Scan for the cell matching the given text and deliver its [x, y] coordinate at center. 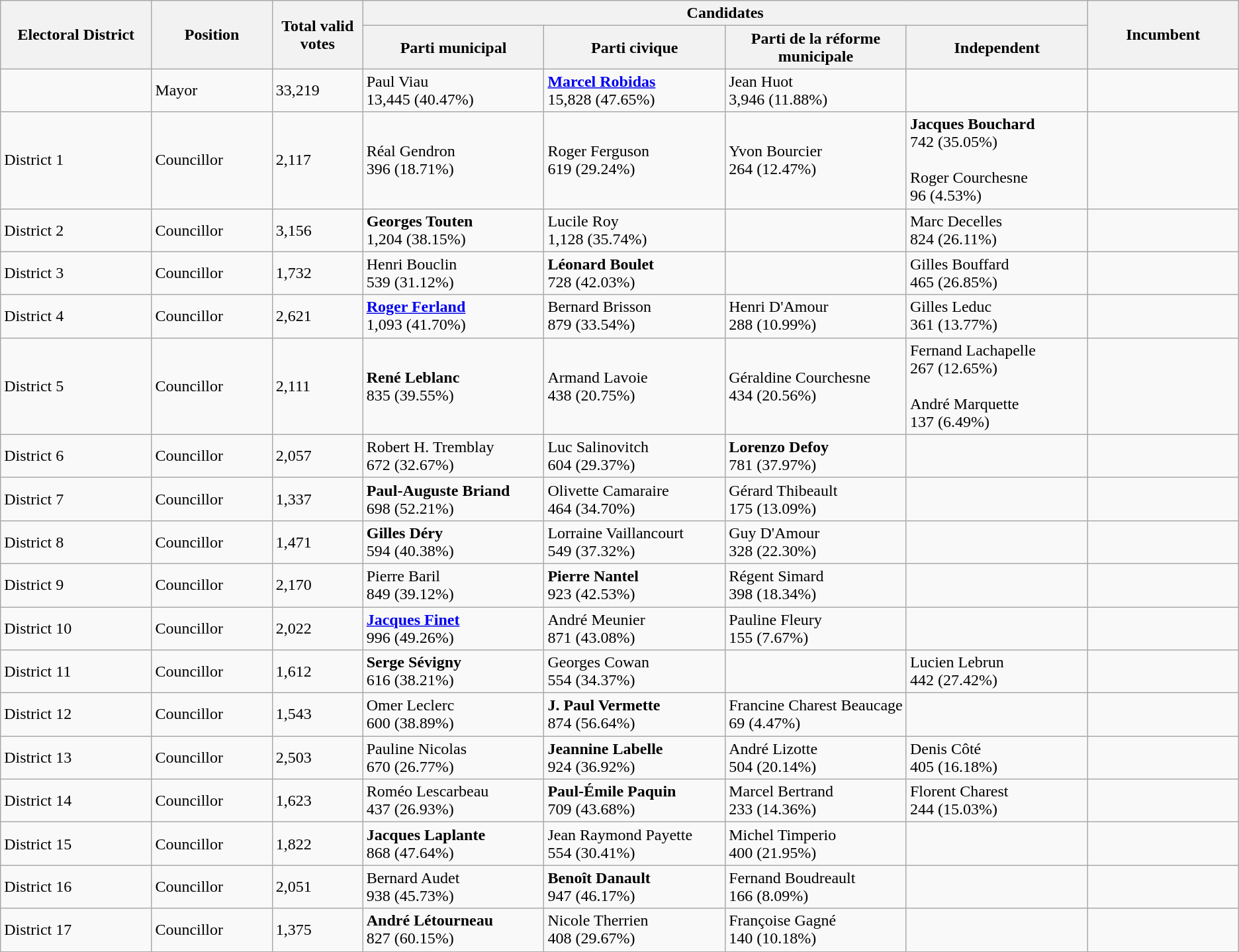
Lucile Roy1,128 (35.74%) [635, 230]
Georges Cowan554 (34.37%) [635, 671]
Bernard Audet938 (45.73%) [453, 887]
Robert H. Tremblay672 (32.67%) [453, 455]
Gérard Thibeault175 (13.09%) [816, 499]
2,022 [318, 628]
Position [212, 34]
Total valid votes [318, 34]
Parti de la réforme municipale [816, 48]
District 15 [76, 843]
Lorenzo Defoy781 (37.97%) [816, 455]
District 2 [76, 230]
Paul Viau13,445 (40.47%) [453, 90]
André Létourneau827 (60.15%) [453, 929]
2,621 [318, 316]
District 4 [76, 316]
Marcel Robidas15,828 (47.65%) [635, 90]
Françoise Gagné140 (10.18%) [816, 929]
District 5 [76, 386]
2,117 [318, 160]
Régent Simard398 (18.34%) [816, 585]
1,375 [318, 929]
Francine Charest Beaucage69 (4.47%) [816, 715]
Paul-Émile Paquin709 (43.68%) [635, 801]
District 9 [76, 585]
Roger Ferland1,093 (41.70%) [453, 316]
District 3 [76, 273]
Henri Bouclin539 (31.12%) [453, 273]
André Meunier871 (43.08%) [635, 628]
1,543 [318, 715]
Fernand Boudreault166 (8.09%) [816, 887]
District 6 [76, 455]
Léonard Boulet728 (42.03%) [635, 273]
Mayor [212, 90]
2,170 [318, 585]
District 1 [76, 160]
Gilles Bouffard465 (26.85%) [997, 273]
Benoît Danault947 (46.17%) [635, 887]
Géraldine Courchesne434 (20.56%) [816, 386]
Denis Côté405 (16.18%) [997, 757]
District 16 [76, 887]
Jacques Bouchard742 (35.05%)Roger Courchesne96 (4.53%) [997, 160]
33,219 [318, 90]
Nicole Therrien408 (29.67%) [635, 929]
District 8 [76, 542]
2,051 [318, 887]
District 11 [76, 671]
Florent Charest244 (15.03%) [997, 801]
Réal Gendron396 (18.71%) [453, 160]
Bernard Brisson879 (33.54%) [635, 316]
1,612 [318, 671]
Olivette Camaraire464 (34.70%) [635, 499]
3,156 [318, 230]
2,503 [318, 757]
Michel Timperio400 (21.95%) [816, 843]
District 10 [76, 628]
Omer Leclerc600 (38.89%) [453, 715]
Jacques Finet996 (49.26%) [453, 628]
Parti municipal [453, 48]
2,057 [318, 455]
Yvon Bourcier264 (12.47%) [816, 160]
Jean Huot3,946 (11.88%) [816, 90]
Serge Sévigny616 (38.21%) [453, 671]
Roméo Lescarbeau437 (26.93%) [453, 801]
Henri D'Amour288 (10.99%) [816, 316]
District 17 [76, 929]
District 14 [76, 801]
Gilles Leduc361 (13.77%) [997, 316]
Roger Ferguson619 (29.24%) [635, 160]
René Leblanc835 (39.55%) [453, 386]
District 12 [76, 715]
District 13 [76, 757]
J. Paul Vermette874 (56.64%) [635, 715]
André Lizotte504 (20.14%) [816, 757]
Luc Salinovitch604 (29.37%) [635, 455]
Pierre Nantel923 (42.53%) [635, 585]
Gilles Déry594 (40.38%) [453, 542]
1,337 [318, 499]
Jeannine Labelle924 (36.92%) [635, 757]
Parti civique [635, 48]
Paul-Auguste Briand698 (52.21%) [453, 499]
Pauline Fleury155 (7.67%) [816, 628]
Lorraine Vaillancourt549 (37.32%) [635, 542]
Marc Decelles824 (26.11%) [997, 230]
Electoral District [76, 34]
Armand Lavoie438 (20.75%) [635, 386]
2,111 [318, 386]
Lucien Lebrun442 (27.42%) [997, 671]
Incumbent [1163, 34]
Pierre Baril849 (39.12%) [453, 585]
Guy D'Amour328 (22.30%) [816, 542]
1,471 [318, 542]
Candidates [725, 13]
1,623 [318, 801]
District 7 [76, 499]
Jacques Laplante868 (47.64%) [453, 843]
Pauline Nicolas670 (26.77%) [453, 757]
Jean Raymond Payette554 (30.41%) [635, 843]
1,732 [318, 273]
Independent [997, 48]
1,822 [318, 843]
Georges Touten1,204 (38.15%) [453, 230]
Fernand Lachapelle267 (12.65%)André Marquette137 (6.49%) [997, 386]
Marcel Bertrand233 (14.36%) [816, 801]
